From the cell containing the given text, extract its center point as (x, y) coordinate. 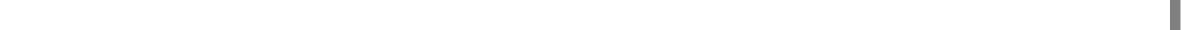
18 (940, 15)
17 (321, 15)
35 (630, 15)
